Scan for the cell matching the given text and deliver its [x, y] coordinate at center. 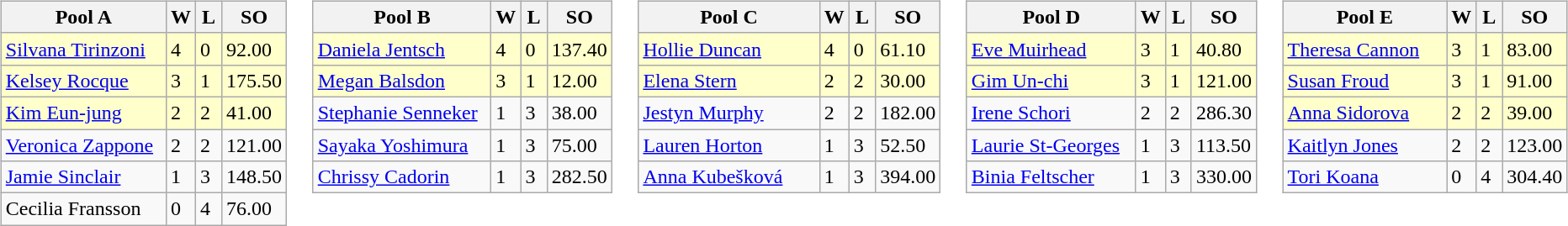
39.00 [1534, 113]
Pool E [1364, 17]
76.00 [254, 209]
Elena Stern [728, 81]
Eve Muirhead [1052, 49]
Sayaka Yoshimura [402, 145]
91.00 [1534, 81]
Tori Koana [1364, 177]
75.00 [579, 145]
38.00 [579, 113]
Pool D [1052, 17]
Kelsey Rocque [83, 81]
Pool C [728, 17]
304.40 [1534, 177]
Lauren Horton [728, 145]
Irene Schori [1052, 113]
123.00 [1534, 145]
40.80 [1223, 49]
330.00 [1223, 177]
41.00 [254, 113]
Silvana Tirinzoni [83, 49]
286.30 [1223, 113]
Laurie St-Georges [1052, 145]
394.00 [908, 177]
61.10 [908, 49]
Susan Froud [1364, 81]
Veronica Zappone [83, 145]
Jamie Sinclair [83, 177]
Daniela Jentsch [402, 49]
83.00 [1534, 49]
12.00 [579, 81]
Pool B [402, 17]
Stephanie Senneker [402, 113]
182.00 [908, 113]
137.40 [579, 49]
Cecilia Fransson [83, 209]
282.50 [579, 177]
Jestyn Murphy [728, 113]
30.00 [908, 81]
Hollie Duncan [728, 49]
Anna Sidorova [1364, 113]
Kim Eun-jung [83, 113]
Chrissy Cadorin [402, 177]
52.50 [908, 145]
Kaitlyn Jones [1364, 145]
175.50 [254, 81]
Binia Feltscher [1052, 177]
Anna Kubešková [728, 177]
Megan Balsdon [402, 81]
113.50 [1223, 145]
148.50 [254, 177]
92.00 [254, 49]
Gim Un-chi [1052, 81]
Pool A [83, 17]
Theresa Cannon [1364, 49]
